Return the [x, y] coordinate for the center point of the cell that contains the specified text.  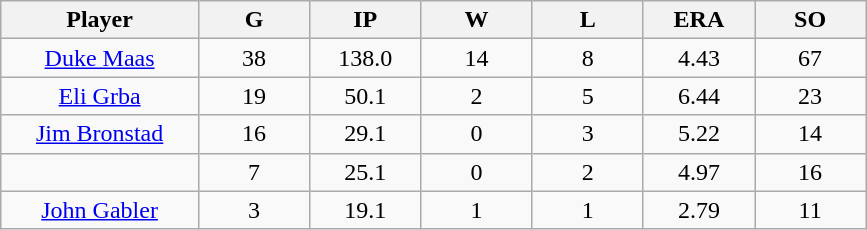
Player [100, 20]
11 [810, 210]
Duke Maas [100, 58]
19 [254, 96]
Eli Grba [100, 96]
L [588, 20]
4.97 [698, 172]
7 [254, 172]
6.44 [698, 96]
John Gabler [100, 210]
G [254, 20]
23 [810, 96]
ERA [698, 20]
138.0 [366, 58]
38 [254, 58]
4.43 [698, 58]
8 [588, 58]
19.1 [366, 210]
29.1 [366, 134]
25.1 [366, 172]
W [476, 20]
5.22 [698, 134]
IP [366, 20]
2.79 [698, 210]
Jim Bronstad [100, 134]
50.1 [366, 96]
5 [588, 96]
67 [810, 58]
SO [810, 20]
